Determine the (X, Y) coordinate at the center of the cell enclosing the given text.  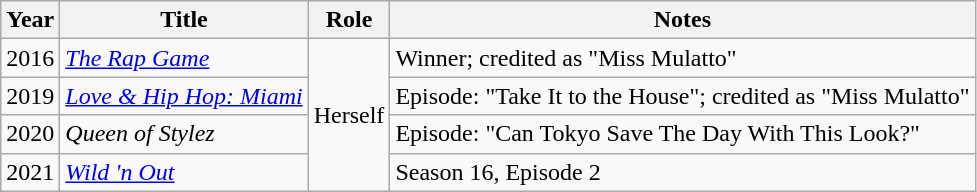
Wild 'n Out (184, 172)
2016 (30, 58)
Herself (349, 115)
Queen of Stylez (184, 134)
Episode: "Can Tokyo Save The Day With This Look?" (682, 134)
2020 (30, 134)
Year (30, 20)
Winner; credited as "Miss Mulatto" (682, 58)
The Rap Game (184, 58)
Season 16, Episode 2 (682, 172)
2019 (30, 96)
Notes (682, 20)
2021 (30, 172)
Role (349, 20)
Episode: "Take It to the House"; credited as "Miss Mulatto" (682, 96)
Love & Hip Hop: Miami (184, 96)
Title (184, 20)
